Return the [X, Y] coordinate for the center point of the cell that contains the specified text.  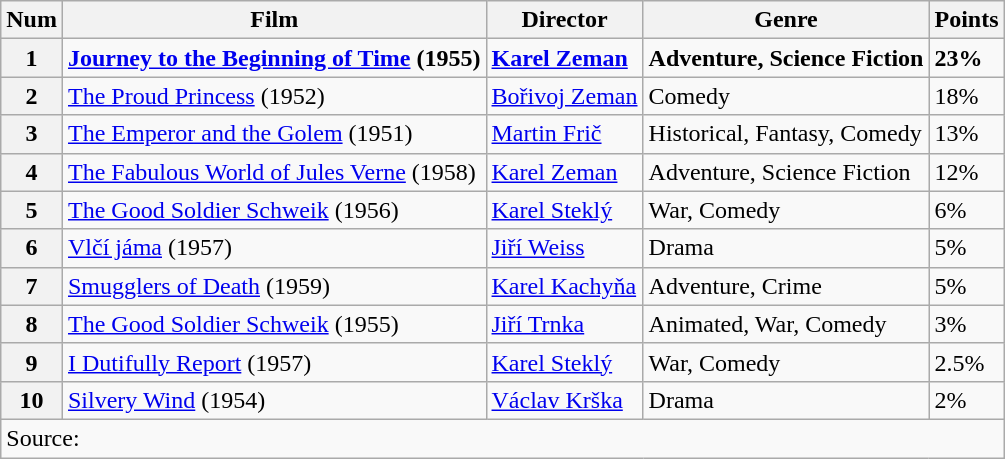
The Good Soldier Schweik (1955) [274, 324]
12% [966, 172]
Director [564, 20]
Num [32, 20]
10 [32, 400]
Jiří Weiss [564, 248]
Source: [502, 438]
13% [966, 134]
9 [32, 362]
Smugglers of Death (1959) [274, 286]
Film [274, 20]
18% [966, 96]
Václav Krška [564, 400]
Bořivoj Zeman [564, 96]
2% [966, 400]
1 [32, 58]
The Fabulous World of Jules Verne (1958) [274, 172]
3% [966, 324]
3 [32, 134]
The Good Soldier Schweik (1956) [274, 210]
5 [32, 210]
Adventure, Crime [786, 286]
Vlčí jáma (1957) [274, 248]
Points [966, 20]
6 [32, 248]
8 [32, 324]
6% [966, 210]
Karel Kachyňa [564, 286]
2 [32, 96]
The Proud Princess (1952) [274, 96]
Journey to the Beginning of Time (1955) [274, 58]
7 [32, 286]
2.5% [966, 362]
Historical, Fantasy, Comedy [786, 134]
Genre [786, 20]
4 [32, 172]
23% [966, 58]
Comedy [786, 96]
Silvery Wind (1954) [274, 400]
Jiří Trnka [564, 324]
Animated, War, Comedy [786, 324]
I Dutifully Report (1957) [274, 362]
Martin Frič [564, 134]
The Emperor and the Golem (1951) [274, 134]
